Pinpoint the cell where the given text exists, returning its (X, Y) midpoint coordinate. 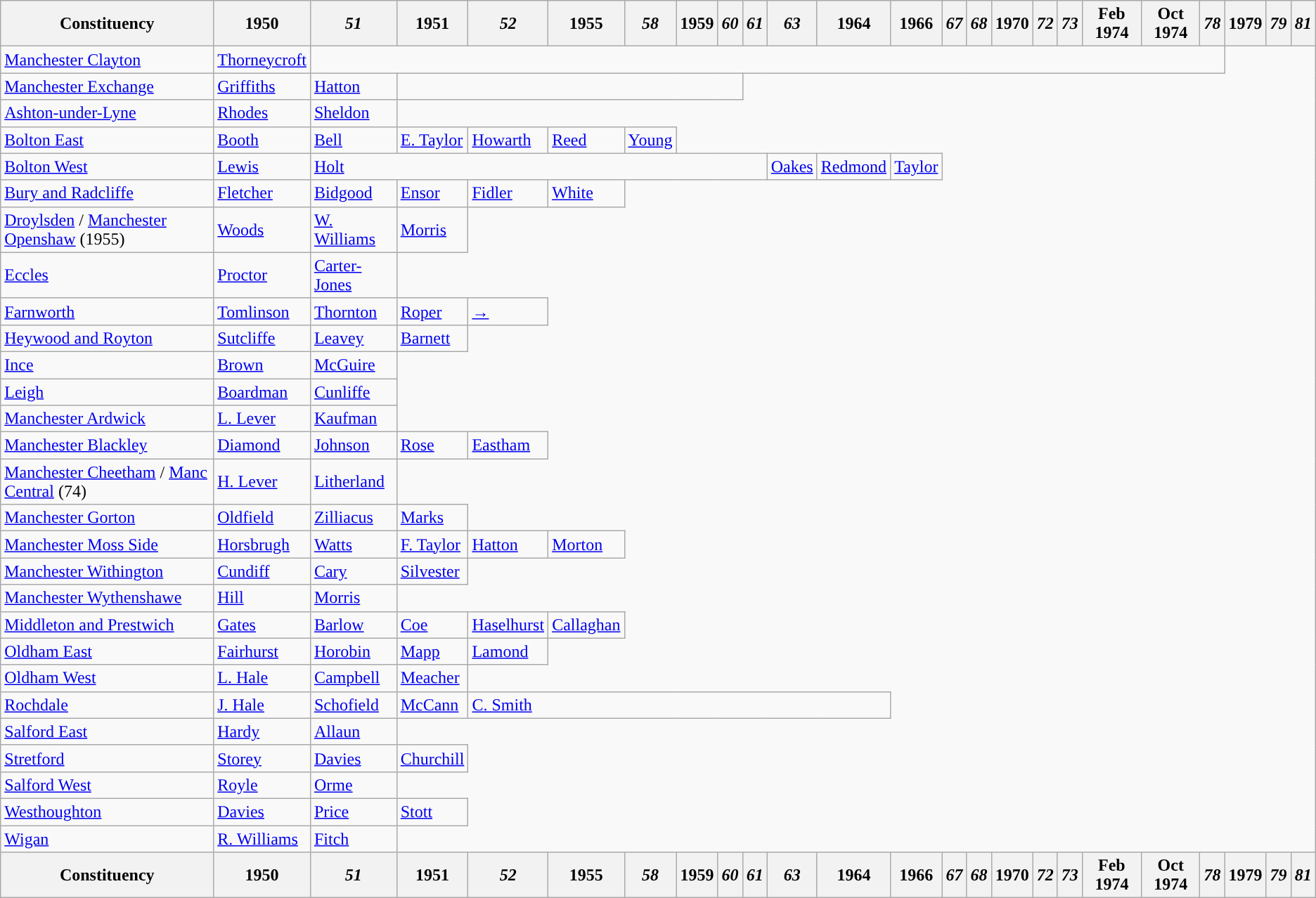
Churchill (432, 758)
Leavey (353, 338)
Morton (586, 545)
Ashton-under-Lyne (107, 113)
Manchester Cheetham / Manc Central (74) (107, 482)
Silvester (432, 571)
Manchester Ardwick (107, 419)
Sheldon (353, 113)
Royle (262, 785)
Lewis (262, 167)
Gates (262, 625)
Johnson (353, 445)
Rhodes (262, 113)
E. Taylor (432, 140)
Campbell (353, 678)
Tomlinson (262, 311)
Redmond (853, 167)
F. Taylor (432, 545)
Kaufman (353, 419)
Eccles (107, 275)
Schofield (353, 705)
Manchester Withington (107, 571)
L. Hale (262, 678)
Thornton (353, 311)
Woods (262, 229)
Proctor (262, 275)
Price (353, 812)
Mapp (432, 651)
J. Hale (262, 705)
Hill (262, 598)
Haselhurst (508, 625)
Sutcliffe (262, 338)
Manchester Gorton (107, 518)
Marks (432, 518)
Farnworth (107, 311)
Callaghan (586, 625)
Fletcher (262, 193)
Manchester Wythenshawe (107, 598)
Roper (432, 311)
Manchester Exchange (107, 86)
Oldham West (107, 678)
Meacher (432, 678)
Ensor (432, 193)
Bolton West (107, 167)
Storey (262, 758)
Salford East (107, 731)
W. Williams (353, 229)
Boardman (262, 391)
Fidler (508, 193)
Taylor (917, 167)
Litherland (353, 482)
Manchester Moss Side (107, 545)
McGuire (353, 365)
Cary (353, 571)
Coe (432, 625)
Heywood and Royton (107, 338)
Rochdale (107, 705)
Ince (107, 365)
Thorneycroft (262, 60)
Bolton East (107, 140)
Bell (353, 140)
Horsbrugh (262, 545)
Stretford (107, 758)
Bidgood (353, 193)
Carter-Jones (353, 275)
Fitch (353, 838)
→ (508, 311)
Barlow (353, 625)
Barnett (432, 338)
Salford West (107, 785)
Leigh (107, 391)
Orme (353, 785)
Oldham East (107, 651)
Cunliffe (353, 391)
H. Lever (262, 482)
Droylsden / Manchester Openshaw (1955) (107, 229)
Manchester Clayton (107, 60)
Zilliacus (353, 518)
Watts (353, 545)
C. Smith (679, 705)
Manchester Blackley (107, 445)
Wigan (107, 838)
L. Lever (262, 419)
Rose (432, 445)
Diamond (262, 445)
Bury and Radcliffe (107, 193)
Booth (262, 140)
McCann (432, 705)
Cundiff (262, 571)
Stott (432, 812)
Hardy (262, 731)
Westhoughton (107, 812)
Oakes (792, 167)
Reed (586, 140)
Young (650, 140)
Middleton and Prestwich (107, 625)
Oldfield (262, 518)
Eastham (508, 445)
Lamond (508, 651)
Horobin (353, 651)
Griffiths (262, 86)
Howarth (508, 140)
Brown (262, 365)
Allaun (353, 731)
Holt (538, 167)
Fairhurst (262, 651)
R. Williams (262, 838)
White (586, 193)
